From the cell containing the given text, extract its center point as (X, Y) coordinate. 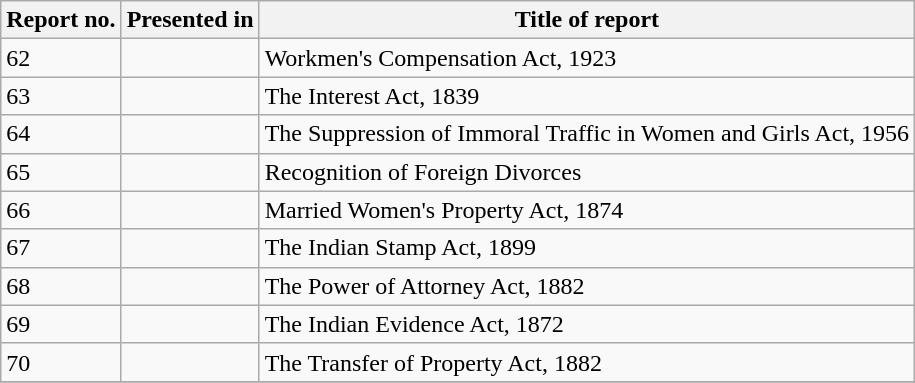
The Interest Act, 1839 (587, 96)
63 (61, 96)
64 (61, 134)
The Indian Stamp Act, 1899 (587, 248)
Recognition of Foreign Divorces (587, 172)
69 (61, 324)
68 (61, 286)
Presented in (190, 20)
The Transfer of Property Act, 1882 (587, 362)
66 (61, 210)
The Indian Evidence Act, 1872 (587, 324)
The Suppression of Immoral Traffic in Women and Girls Act, 1956 (587, 134)
The Power of Attorney Act, 1882 (587, 286)
70 (61, 362)
62 (61, 58)
Title of report (587, 20)
67 (61, 248)
Report no. (61, 20)
Workmen's Compensation Act, 1923 (587, 58)
Married Women's Property Act, 1874 (587, 210)
65 (61, 172)
